Return [x, y] of the center of cell containing provided text 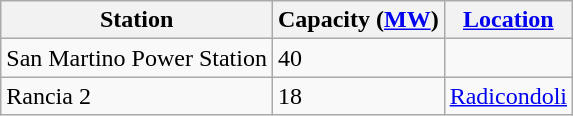
40 [358, 58]
San Martino Power Station [137, 58]
Station [137, 20]
Radicondoli [508, 96]
Capacity (MW) [358, 20]
Rancia 2 [137, 96]
Location [508, 20]
18 [358, 96]
